Provide the [X, Y] coordinate of the cell's center where the given text is located.  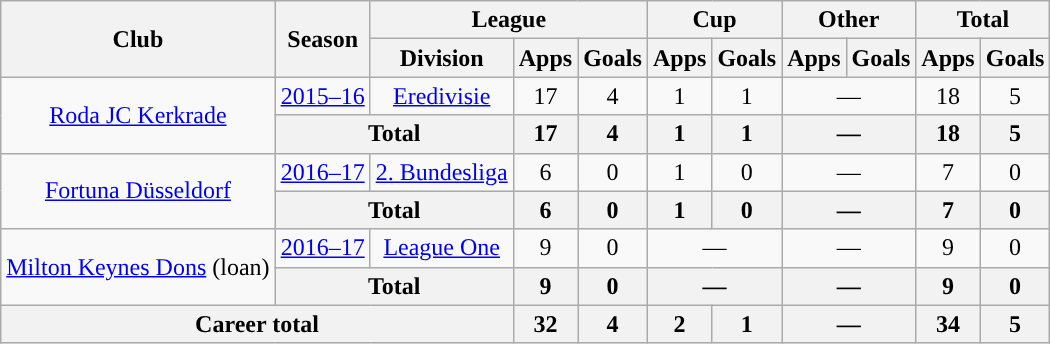
2 [679, 324]
League One [442, 248]
Milton Keynes Dons (loan) [138, 267]
Club [138, 39]
2. Bundesliga [442, 172]
32 [545, 324]
Season [322, 39]
League [508, 20]
Eredivisie [442, 96]
34 [948, 324]
Other [849, 20]
Cup [714, 20]
Division [442, 58]
Fortuna Düsseldorf [138, 191]
Roda JC Kerkrade [138, 115]
Career total [257, 324]
2015–16 [322, 96]
